For the text-containing cell, return its midpoint in [x, y] coordinate format. 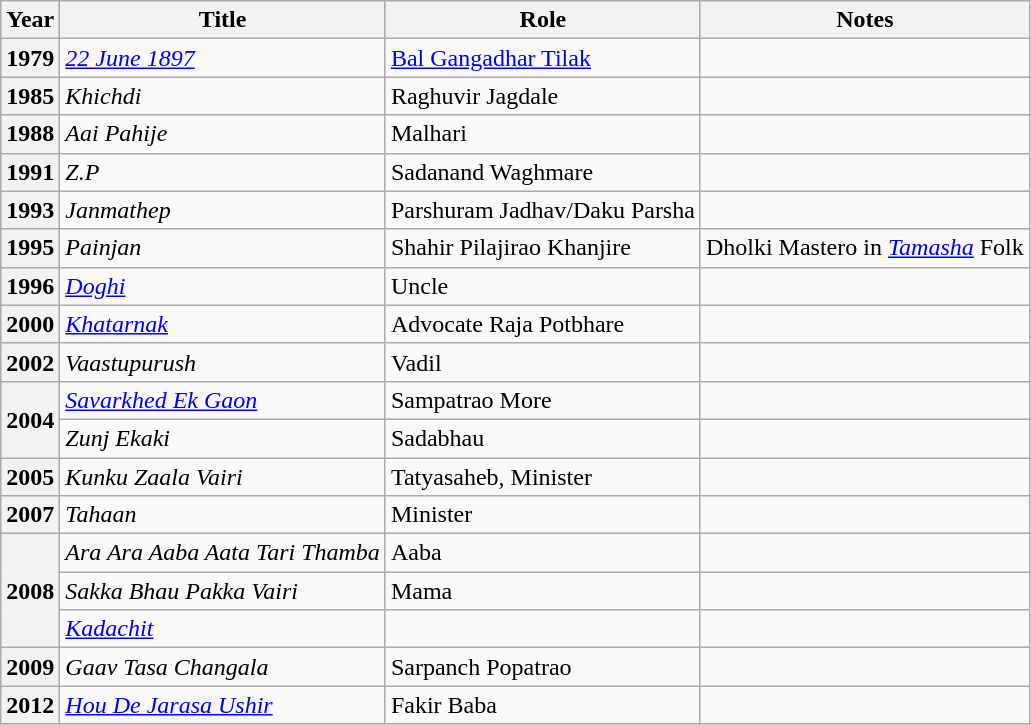
Malhari [542, 134]
2005 [30, 477]
Advocate Raja Potbhare [542, 324]
1985 [30, 96]
2008 [30, 591]
Tahaan [223, 515]
2007 [30, 515]
Sarpanch Popatrao [542, 667]
Sadanand Waghmare [542, 172]
2009 [30, 667]
Khichdi [223, 96]
1979 [30, 58]
Kunku Zaala Vairi [223, 477]
Zunj Ekaki [223, 438]
Savarkhed Ek Gaon [223, 400]
22 June 1897 [223, 58]
Shahir Pilajirao Khanjire [542, 248]
Minister [542, 515]
Bal Gangadhar Tilak [542, 58]
Dholki Mastero in Tamasha Folk [864, 248]
Sampatrao More [542, 400]
Sakka Bhau Pakka Vairi [223, 591]
1993 [30, 210]
Vaastupurush [223, 362]
1991 [30, 172]
Aai Pahije [223, 134]
Vadil [542, 362]
1995 [30, 248]
Tatyasaheb, Minister [542, 477]
Sadabhau [542, 438]
Janmathep [223, 210]
Aaba [542, 553]
Z.P [223, 172]
Doghi [223, 286]
Title [223, 20]
1996 [30, 286]
2012 [30, 705]
Notes [864, 20]
Parshuram Jadhav/Daku Parsha [542, 210]
Mama [542, 591]
Fakir Baba [542, 705]
Ara Ara Aaba Aata Tari Thamba [223, 553]
2004 [30, 419]
Khatarnak [223, 324]
Hou De Jarasa Ushir [223, 705]
Year [30, 20]
Kadachit [223, 629]
Role [542, 20]
2000 [30, 324]
Raghuvir Jagdale [542, 96]
1988 [30, 134]
Uncle [542, 286]
Gaav Tasa Changala [223, 667]
2002 [30, 362]
Painjan [223, 248]
